From the cell containing the given text, extract its center point as (x, y) coordinate. 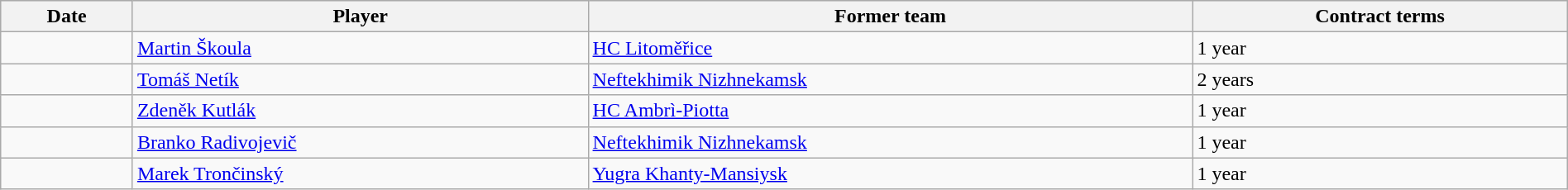
Zdeněk Kutlák (361, 111)
HC Litoměřice (890, 48)
Player (361, 17)
2 years (1379, 79)
Martin Škoula (361, 48)
Marek Trončinský (361, 173)
Former team (890, 17)
Date (67, 17)
Yugra Khanty-Mansiysk (890, 173)
Contract terms (1379, 17)
Tomáš Netík (361, 79)
Branko Radivojevič (361, 142)
HC Ambrì-Piotta (890, 111)
